Provide the [x, y] coordinate of the cell's center where the given text is located.  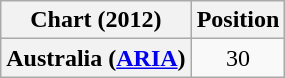
Australia (ARIA) [96, 58]
30 [238, 58]
Chart (2012) [96, 20]
Position [238, 20]
